Detect which cell encompasses the target text, then output its (X, Y) center coordinate. 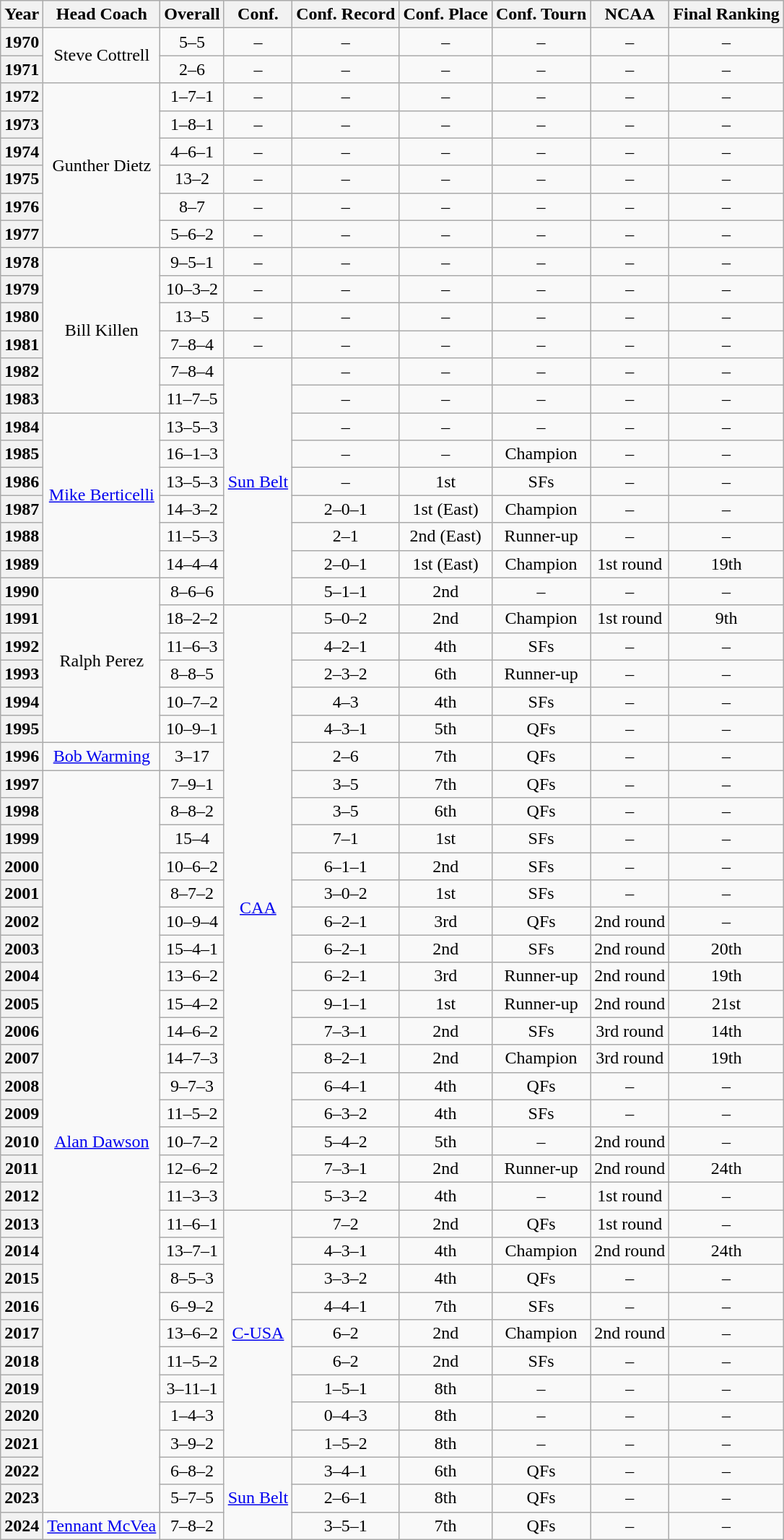
Tennant McVea (102, 1526)
1984 (22, 427)
2002 (22, 921)
21st (726, 1004)
8–8–2 (192, 812)
6–1–1 (346, 866)
Final Ranking (726, 14)
2017 (22, 1334)
1983 (22, 399)
5–5 (192, 42)
8–6–6 (192, 591)
1979 (22, 289)
Ralph Perez (102, 660)
13–7–1 (192, 1251)
1989 (22, 564)
6–4–1 (346, 1086)
Head Coach (102, 14)
5–7–5 (192, 1498)
1976 (22, 206)
4–2–1 (346, 646)
3–17 (192, 756)
1986 (22, 482)
10–9–4 (192, 921)
7–1 (346, 839)
Conf. Place (445, 14)
Conf. Record (346, 14)
1987 (22, 509)
3–5–1 (346, 1526)
1980 (22, 316)
4–6–1 (192, 152)
Bob Warming (102, 756)
8–8–5 (192, 674)
1975 (22, 179)
Gunther Dietz (102, 165)
2007 (22, 1058)
14–7–3 (192, 1058)
2009 (22, 1113)
4–4–1 (346, 1306)
1974 (22, 152)
2019 (22, 1388)
2013 (22, 1224)
CAA (258, 907)
2022 (22, 1471)
2015 (22, 1279)
2nd (East) (445, 536)
2021 (22, 1443)
5–6–2 (192, 234)
13–5 (192, 316)
1982 (22, 372)
8–7 (192, 206)
5–0–2 (346, 619)
1994 (22, 701)
1973 (22, 124)
12–6–2 (192, 1168)
14–3–2 (192, 509)
4–3 (346, 701)
8–2–1 (346, 1058)
Steve Cottrell (102, 56)
10–3–2 (192, 289)
2010 (22, 1141)
1996 (22, 756)
1–5–2 (346, 1443)
9th (726, 619)
Year (22, 14)
2023 (22, 1498)
Alan Dawson (102, 1141)
Overall (192, 14)
Mike Berticelli (102, 495)
1993 (22, 674)
7–2 (346, 1224)
3–3–2 (346, 1279)
1978 (22, 261)
3–9–2 (192, 1443)
2000 (22, 866)
2008 (22, 1086)
Conf. (258, 14)
1–8–1 (192, 124)
1–5–1 (346, 1388)
2020 (22, 1416)
11–5–3 (192, 536)
1971 (22, 69)
10–6–2 (192, 866)
9–7–3 (192, 1086)
10–9–1 (192, 728)
1991 (22, 619)
9–1–1 (346, 1004)
1995 (22, 728)
14–6–2 (192, 1031)
13–2 (192, 179)
1998 (22, 812)
5–3–2 (346, 1196)
Conf. Tourn (541, 14)
9–5–1 (192, 261)
1981 (22, 344)
8–5–3 (192, 1279)
1–7–1 (192, 97)
2012 (22, 1196)
3–0–2 (346, 894)
15–4–2 (192, 1004)
Bill Killen (102, 330)
2014 (22, 1251)
3–11–1 (192, 1388)
5–1–1 (346, 591)
2–1 (346, 536)
C-USA (258, 1334)
2024 (22, 1526)
16–1–3 (192, 454)
0–4–3 (346, 1416)
6–8–2 (192, 1471)
11–7–5 (192, 399)
1990 (22, 591)
2011 (22, 1168)
11–6–3 (192, 646)
15–4 (192, 839)
11–3–3 (192, 1196)
7–9–1 (192, 783)
1977 (22, 234)
2005 (22, 1004)
1–4–3 (192, 1416)
2–3–2 (346, 674)
7–8–2 (192, 1526)
1970 (22, 42)
14–4–4 (192, 564)
6–3–2 (346, 1113)
2004 (22, 976)
2001 (22, 894)
1999 (22, 839)
1997 (22, 783)
1972 (22, 97)
1985 (22, 454)
1988 (22, 536)
3–4–1 (346, 1471)
6–9–2 (192, 1306)
15–4–1 (192, 949)
NCAA (630, 14)
2016 (22, 1306)
18–2–2 (192, 619)
1992 (22, 646)
2003 (22, 949)
2018 (22, 1361)
14th (726, 1031)
20th (726, 949)
11–6–1 (192, 1224)
2006 (22, 1031)
8–7–2 (192, 894)
2–6–1 (346, 1498)
5–4–2 (346, 1141)
